Search for the cell housing the specified text and yield its (x, y) center coordinate. 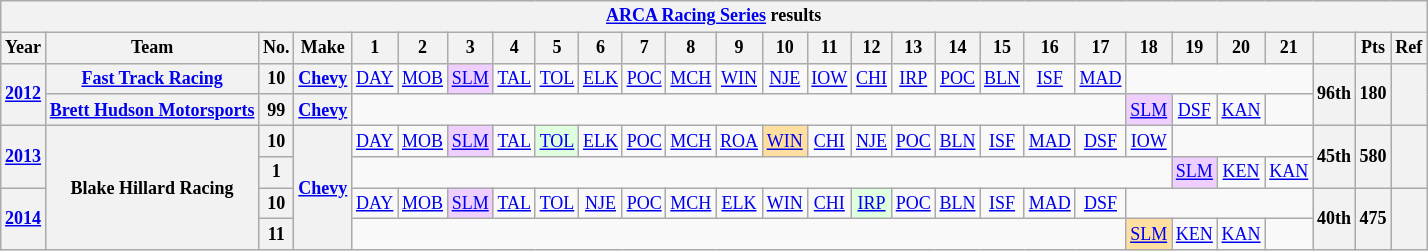
Ref (1409, 48)
475 (1373, 219)
3 (470, 48)
Year (24, 48)
Make (323, 48)
4 (514, 48)
45th (1334, 156)
16 (1050, 48)
13 (913, 48)
6 (601, 48)
580 (1373, 156)
7 (644, 48)
Fast Track Racing (152, 78)
9 (740, 48)
8 (691, 48)
ROA (740, 140)
21 (1289, 48)
Brett Hudson Motorsports (152, 110)
No. (276, 48)
2 (423, 48)
2014 (24, 219)
17 (1100, 48)
99 (276, 110)
2013 (24, 156)
20 (1241, 48)
40th (1334, 219)
15 (1002, 48)
Pts (1373, 48)
12 (872, 48)
19 (1195, 48)
ARCA Racing Series results (714, 16)
180 (1373, 94)
18 (1149, 48)
Team (152, 48)
5 (556, 48)
96th (1334, 94)
2012 (24, 94)
14 (958, 48)
Blake Hillard Racing (152, 188)
